Locate the cell with the specified text and output its [x, y] center coordinate. 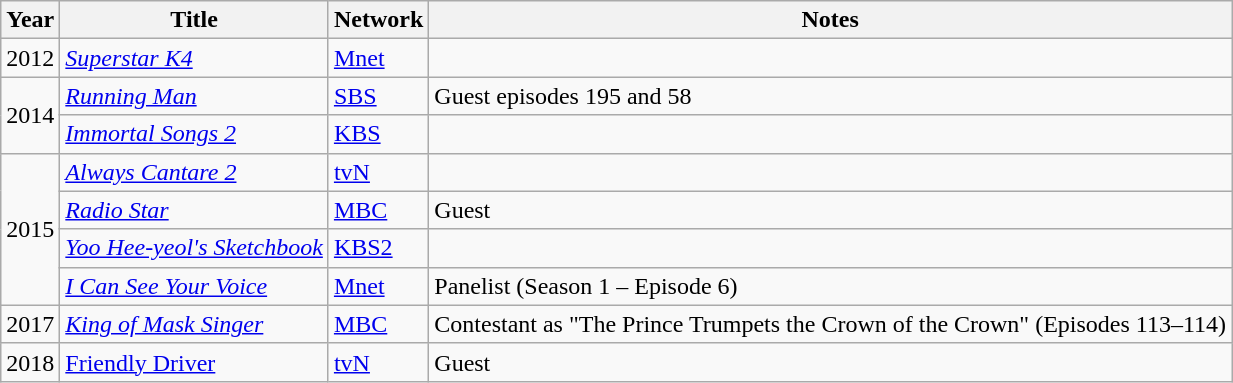
2012 [30, 58]
2018 [30, 362]
Yoo Hee-yeol's Sketchbook [194, 248]
Friendly Driver [194, 362]
SBS [378, 96]
Contestant as "The Prince Trumpets the Crown of the Crown" (Episodes 113–114) [830, 324]
King of Mask Singer [194, 324]
KBS2 [378, 248]
Running Man [194, 96]
Radio Star [194, 210]
2015 [30, 229]
I Can See Your Voice [194, 286]
Notes [830, 20]
Year [30, 20]
2017 [30, 324]
Panelist (Season 1 – Episode 6) [830, 286]
Immortal Songs 2 [194, 134]
Title [194, 20]
Network [378, 20]
Superstar K4 [194, 58]
KBS [378, 134]
2014 [30, 115]
Always Cantare 2 [194, 172]
Guest episodes 195 and 58 [830, 96]
